Return the (X, Y) coordinate for the center point of the cell that contains the specified text.  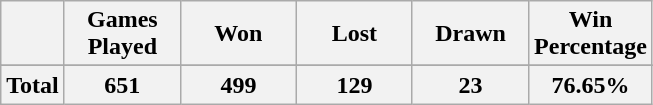
651 (122, 85)
499 (238, 85)
Games Played (122, 34)
Lost (354, 34)
129 (354, 85)
Total (33, 85)
76.65% (591, 85)
23 (470, 85)
Drawn (470, 34)
Won (238, 34)
Win Percentage (591, 34)
